Identify which cell holds the provided text, then report its [X, Y] central coordinate. 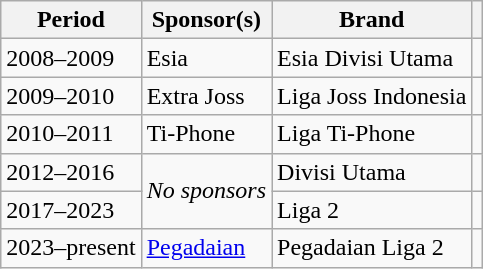
Brand [372, 20]
No sponsors [206, 191]
Pegadaian [206, 248]
2023–present [71, 248]
Sponsor(s) [206, 20]
Period [71, 20]
Esia Divisi Utama [372, 58]
Ti-Phone [206, 134]
Pegadaian Liga 2 [372, 248]
Liga Joss Indonesia [372, 96]
Esia [206, 58]
2010–2011 [71, 134]
Liga Ti-Phone [372, 134]
Divisi Utama [372, 172]
Extra Joss [206, 96]
2012–2016 [71, 172]
Liga 2 [372, 210]
2009–2010 [71, 96]
2008–2009 [71, 58]
2017–2023 [71, 210]
